Identify which cell holds the provided text, then report its (X, Y) central coordinate. 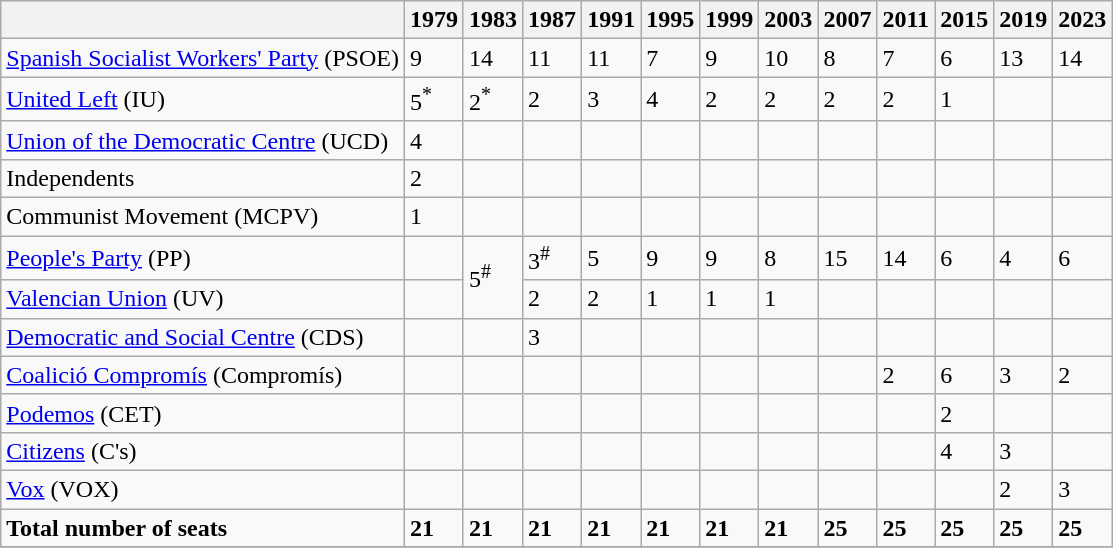
15 (848, 258)
Podemos (CET) (203, 413)
Communist Movement (MCPV) (203, 217)
Vox (VOX) (203, 489)
Union of the Democratic Centre (UCD) (203, 140)
1979 (434, 20)
1999 (730, 20)
5# (492, 278)
2007 (848, 20)
2015 (964, 20)
Coalició Compromís (Compromís) (203, 375)
1995 (670, 20)
13 (1024, 58)
United Left (IU) (203, 100)
2* (492, 100)
Valencian Union (UV) (203, 299)
2023 (1082, 20)
1983 (492, 20)
Total number of seats (203, 528)
5* (434, 100)
2019 (1024, 20)
Spanish Socialist Workers' Party (PSOE) (203, 58)
Independents (203, 178)
2011 (906, 20)
5 (612, 258)
People's Party (PP) (203, 258)
1991 (612, 20)
10 (788, 58)
3# (552, 258)
2003 (788, 20)
Democratic and Social Centre (CDS) (203, 337)
1987 (552, 20)
Citizens (C's) (203, 451)
